Scan for the cell matching the given text and deliver its (X, Y) coordinate at center. 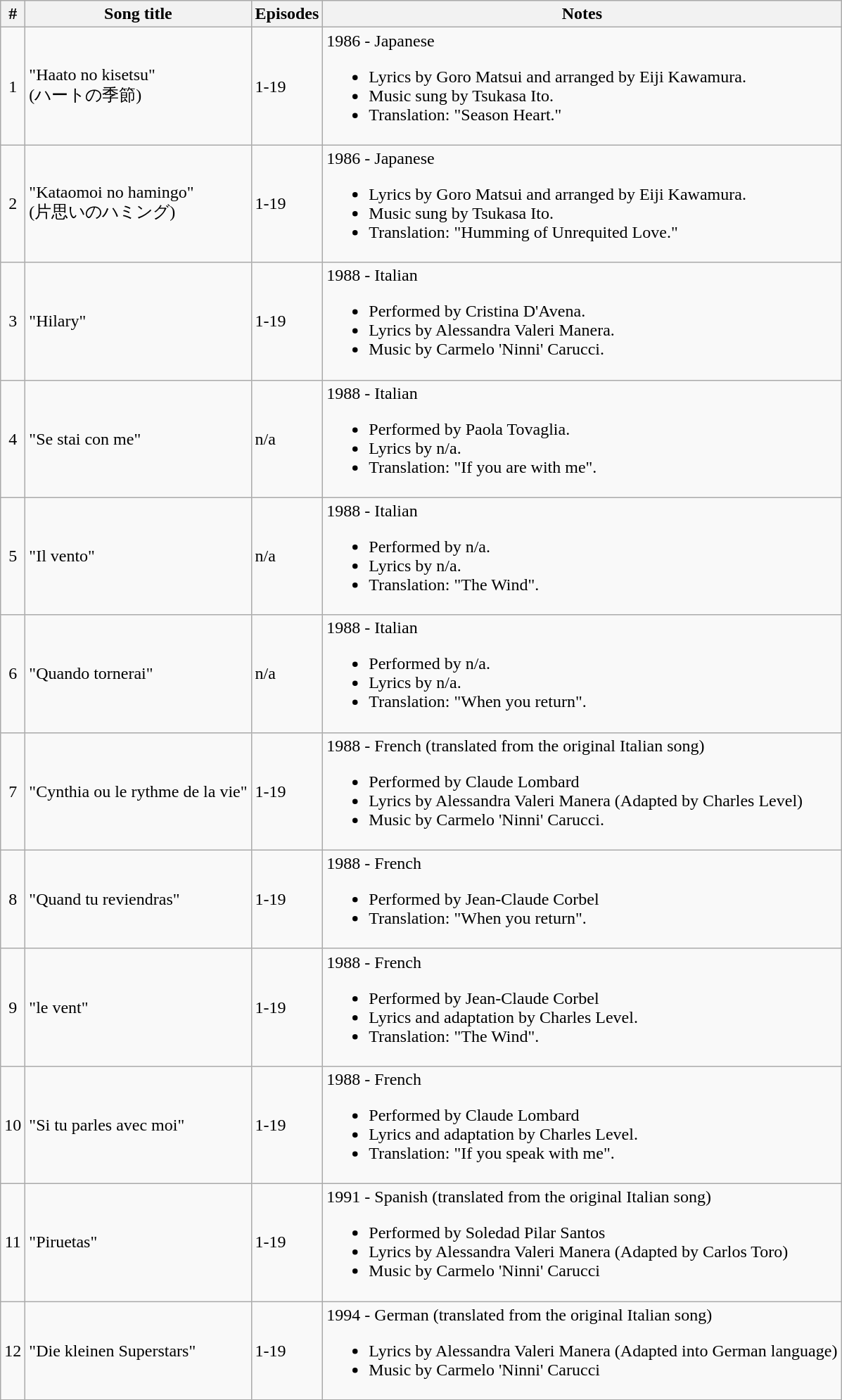
1988 - FrenchPerformed by Jean-Claude CorbelTranslation: "When you return". (582, 899)
"Die kleinen Superstars" (138, 1351)
9 (13, 1007)
1988 - ItalianPerformed by Cristina D'Avena.Lyrics by Alessandra Valeri Manera.Music by Carmelo 'Ninni' Carucci. (582, 321)
3 (13, 321)
"Si tu parles avec moi" (138, 1124)
"Se stai con me" (138, 439)
Song title (138, 14)
7 (13, 791)
1986 - JapaneseLyrics by Goro Matsui and arranged by Eiji Kawamura.Music sung by Tsukasa Ito.Translation: "Season Heart." (582, 86)
# (13, 14)
"Cynthia ou le rythme de la vie" (138, 791)
6 (13, 674)
"Kataomoi no hamingo"(片思いのハミング) (138, 204)
Episodes (287, 14)
2 (13, 204)
8 (13, 899)
"Il vento" (138, 556)
12 (13, 1351)
"Piruetas" (138, 1242)
1988 - ItalianPerformed by n/a.Lyrics by n/a.Translation: "The Wind". (582, 556)
"Quand tu reviendras" (138, 899)
Notes (582, 14)
10 (13, 1124)
5 (13, 556)
1986 - JapaneseLyrics by Goro Matsui and arranged by Eiji Kawamura.Music sung by Tsukasa Ito.Translation: "Humming of Unrequited Love." (582, 204)
"Hilary" (138, 321)
"Quando tornerai" (138, 674)
11 (13, 1242)
"le vent" (138, 1007)
1 (13, 86)
1988 - FrenchPerformed by Jean-Claude CorbelLyrics and adaptation by Charles Level.Translation: "The Wind". (582, 1007)
"Haato no kisetsu" (ハートの季節) (138, 86)
1988 - FrenchPerformed by Claude LombardLyrics and adaptation by Charles Level.Translation: "If you speak with me". (582, 1124)
4 (13, 439)
1988 - ItalianPerformed by Paola Tovaglia.Lyrics by n/a.Translation: "If you are with me". (582, 439)
1988 - Italian Performed by n/a.Lyrics by n/a.Translation: "When you return". (582, 674)
